Capture the cell that displays the provided text and extract its [x, y] central coordinate. 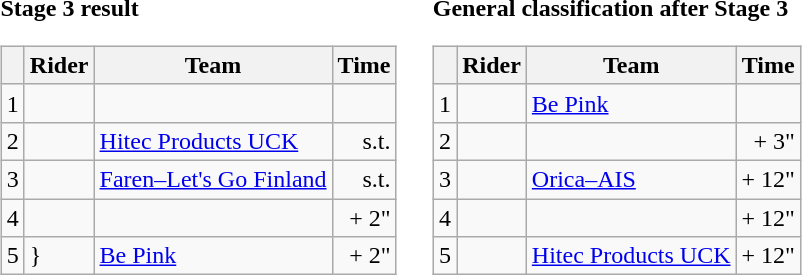
+ 3" [768, 141]
Faren–Let's Go Finland [213, 179]
} [59, 256]
Orica–AIS [631, 179]
